Return the [X, Y] coordinate for the center point of the cell that contains the specified text.  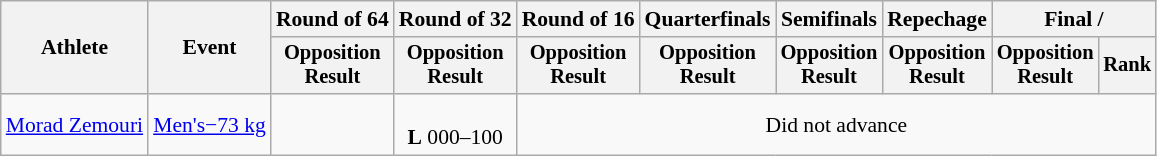
Men's−73 kg [210, 124]
Athlete [74, 48]
Repechage [937, 19]
Round of 32 [456, 19]
Morad Zemouri [74, 124]
L 000–100 [456, 124]
Semifinals [830, 19]
Event [210, 48]
Quarterfinals [708, 19]
Round of 64 [332, 19]
Final / [1074, 19]
Did not advance [836, 124]
Rank [1127, 66]
Round of 16 [578, 19]
